Extract the (X, Y) coordinate from the center of the cell holding the provided text.  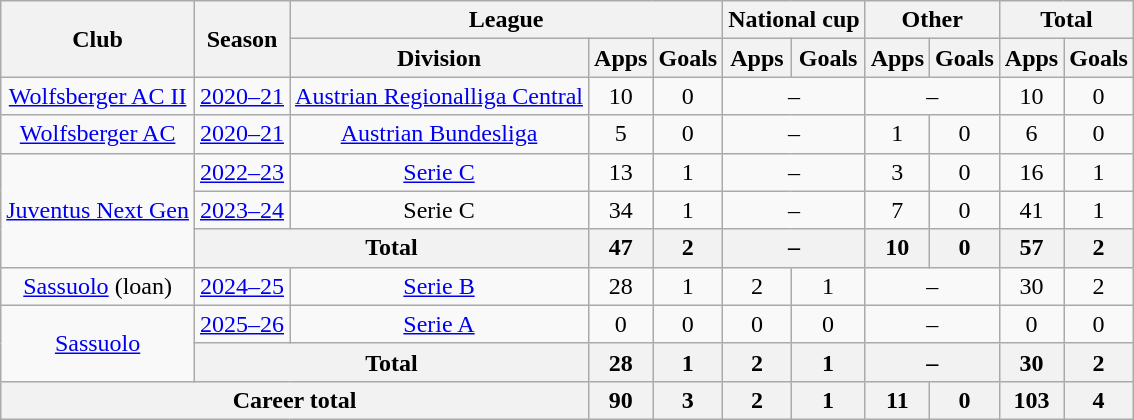
57 (1031, 248)
2025–26 (242, 324)
Other (932, 20)
Season (242, 39)
2023–24 (242, 210)
47 (621, 248)
Austrian Regionalliga Central (440, 96)
National cup (794, 20)
Club (98, 39)
41 (1031, 210)
16 (1031, 172)
Wolfsberger AC (98, 134)
103 (1031, 400)
Wolfsberger AC II (98, 96)
Sassuolo (loan) (98, 286)
2024–25 (242, 286)
Serie B (440, 286)
13 (621, 172)
34 (621, 210)
Austrian Bundesliga (440, 134)
11 (897, 400)
Career total (295, 400)
2022–23 (242, 172)
4 (1099, 400)
Sassuolo (98, 343)
6 (1031, 134)
Juventus Next Gen (98, 210)
7 (897, 210)
90 (621, 400)
5 (621, 134)
League (506, 20)
Serie A (440, 324)
Division (440, 58)
